Scan for the cell matching the given text and deliver its (X, Y) coordinate at center. 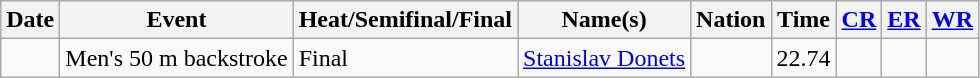
22.74 (804, 58)
Men's 50 m backstroke (176, 58)
Name(s) (604, 20)
ER (904, 20)
Final (405, 58)
Time (804, 20)
Stanislav Donets (604, 58)
Nation (731, 20)
CR (859, 20)
Heat/Semifinal/Final (405, 20)
Date (30, 20)
Event (176, 20)
WR (952, 20)
